Return [x, y] of the center of cell containing provided text 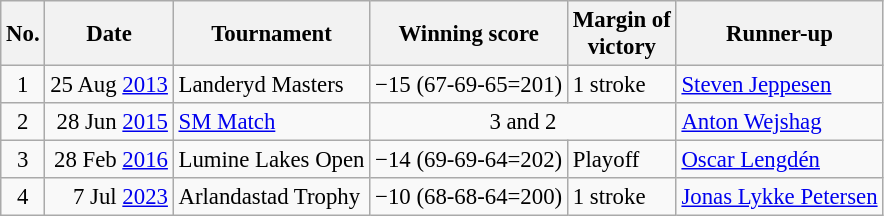
−15 (67-69-65=201) [469, 85]
SM Match [272, 122]
Tournament [272, 34]
Jonas Lykke Petersen [780, 197]
3 [23, 160]
3 and 2 [523, 122]
Arlandastad Trophy [272, 197]
2 [23, 122]
Date [109, 34]
No. [23, 34]
28 Jun 2015 [109, 122]
Playoff [622, 160]
Runner-up [780, 34]
Anton Wejshag [780, 122]
1 [23, 85]
28 Feb 2016 [109, 160]
Landeryd Masters [272, 85]
Oscar Lengdén [780, 160]
−14 (69-69-64=202) [469, 160]
Winning score [469, 34]
Lumine Lakes Open [272, 160]
−10 (68-68-64=200) [469, 197]
4 [23, 197]
7 Jul 2023 [109, 197]
25 Aug 2013 [109, 85]
Steven Jeppesen [780, 85]
Margin ofvictory [622, 34]
